Extract the [X, Y] coordinate from the center of the cell holding the provided text.  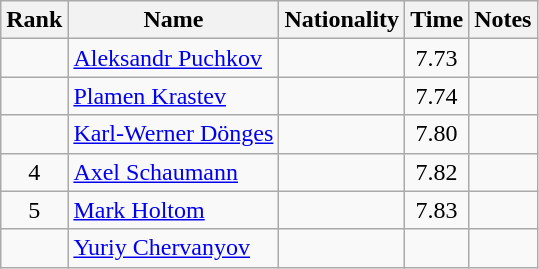
7.82 [437, 172]
Yuriy Chervanyov [174, 248]
7.80 [437, 134]
Time [437, 20]
7.74 [437, 96]
Axel Schaumann [174, 172]
Karl-Werner Dönges [174, 134]
Aleksandr Puchkov [174, 58]
7.83 [437, 210]
5 [34, 210]
Mark Holtom [174, 210]
Rank [34, 20]
Plamen Krastev [174, 96]
Notes [503, 20]
Nationality [342, 20]
7.73 [437, 58]
Name [174, 20]
4 [34, 172]
